From the cell containing the given text, extract its center point as (X, Y) coordinate. 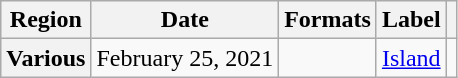
Various (46, 58)
Label (411, 20)
Island (411, 58)
Formats (328, 20)
Region (46, 20)
February 25, 2021 (185, 58)
Date (185, 20)
